Provide the [X, Y] coordinate of the cell's center where the given text is located.  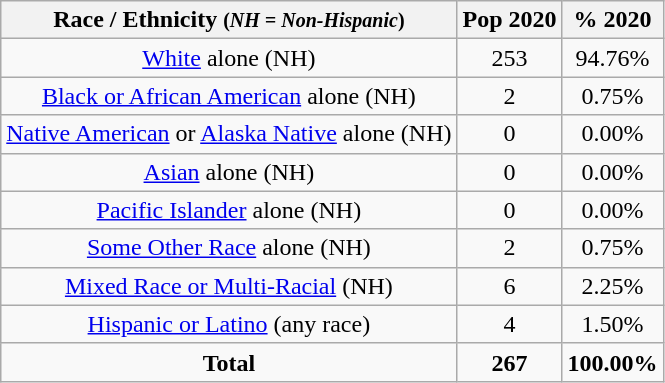
1.50% [612, 324]
White alone (NH) [229, 58]
Mixed Race or Multi-Racial (NH) [229, 286]
Asian alone (NH) [229, 172]
4 [510, 324]
Hispanic or Latino (any race) [229, 324]
Pacific Islander alone (NH) [229, 210]
Black or African American alone (NH) [229, 96]
100.00% [612, 362]
Race / Ethnicity (NH = Non-Hispanic) [229, 20]
94.76% [612, 58]
6 [510, 286]
Some Other Race alone (NH) [229, 248]
Pop 2020 [510, 20]
Total [229, 362]
2.25% [612, 286]
% 2020 [612, 20]
Native American or Alaska Native alone (NH) [229, 134]
267 [510, 362]
253 [510, 58]
